Determine the [x, y] coordinate at the center of the cell enclosing the given text.  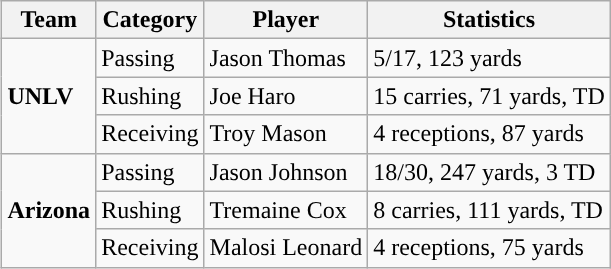
Jason Thomas [286, 58]
Team [49, 20]
5/17, 123 yards [490, 58]
Player [286, 20]
UNLV [49, 96]
8 carries, 111 yards, TD [490, 210]
4 receptions, 87 yards [490, 134]
Category [150, 20]
4 receptions, 75 yards [490, 248]
Arizona [49, 210]
Tremaine Cox [286, 210]
Jason Johnson [286, 172]
Malosi Leonard [286, 248]
Joe Haro [286, 96]
Statistics [490, 20]
15 carries, 71 yards, TD [490, 96]
18/30, 247 yards, 3 TD [490, 172]
Troy Mason [286, 134]
